Return the [x, y] coordinate for the center point of the cell that contains the specified text.  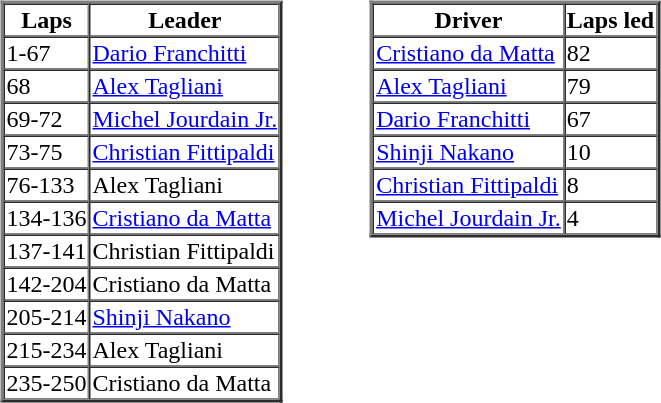
134-136 [47, 218]
4 [610, 218]
Laps [47, 20]
10 [610, 152]
68 [47, 86]
137-141 [47, 250]
1-67 [47, 52]
142-204 [47, 284]
Leader [184, 20]
73-75 [47, 152]
Laps led [610, 20]
82 [610, 52]
67 [610, 118]
Driver [468, 20]
76-133 [47, 184]
215-234 [47, 350]
79 [610, 86]
205-214 [47, 316]
69-72 [47, 118]
235-250 [47, 382]
8 [610, 184]
